Find where the given text appears and provide that cell's center as [x, y] coordinate. 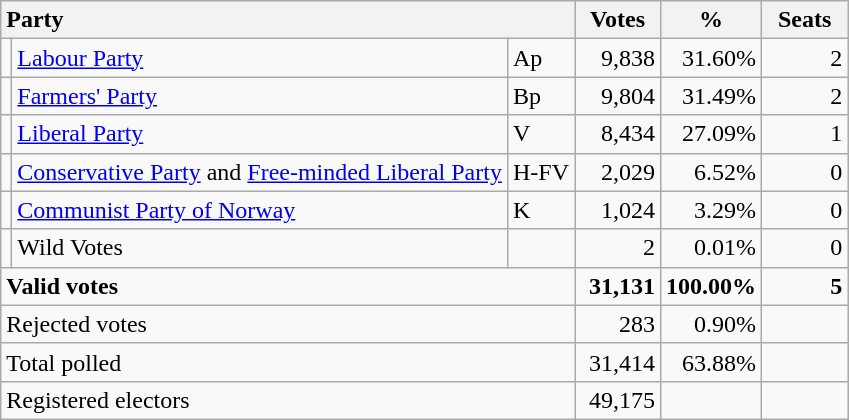
Farmers' Party [260, 96]
1 [805, 134]
1,024 [617, 210]
Ap [540, 58]
Liberal Party [260, 134]
K [540, 210]
Votes [617, 20]
27.09% [712, 134]
Party [288, 20]
Wild Votes [260, 248]
8,434 [617, 134]
9,838 [617, 58]
Rejected votes [288, 324]
3.29% [712, 210]
% [712, 20]
Communist Party of Norway [260, 210]
100.00% [712, 286]
Seats [805, 20]
H-FV [540, 172]
2,029 [617, 172]
Labour Party [260, 58]
9,804 [617, 96]
49,175 [617, 400]
Conservative Party and Free-minded Liberal Party [260, 172]
283 [617, 324]
31,414 [617, 362]
5 [805, 286]
0.90% [712, 324]
V [540, 134]
31,131 [617, 286]
31.60% [712, 58]
31.49% [712, 96]
6.52% [712, 172]
Registered electors [288, 400]
0.01% [712, 248]
Bp [540, 96]
63.88% [712, 362]
Valid votes [288, 286]
Total polled [288, 362]
